From the cell containing the given text, extract its center point as (x, y) coordinate. 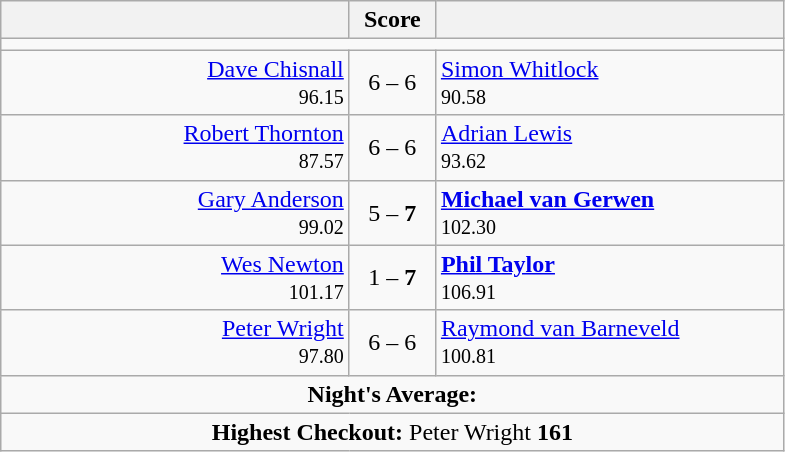
Phil Taylor 106.91 (610, 278)
Adrian Lewis 93.62 (610, 148)
Raymond van Barneveld 100.81 (610, 342)
Wes Newton 101.17 (176, 278)
Dave Chisnall 96.15 (176, 82)
1 – 7 (392, 278)
Peter Wright 97.80 (176, 342)
Gary Anderson 99.02 (176, 212)
Night's Average: (392, 394)
Score (392, 20)
Robert Thornton 87.57 (176, 148)
Michael van Gerwen 102.30 (610, 212)
Highest Checkout: Peter Wright 161 (392, 432)
5 – 7 (392, 212)
Simon Whitlock 90.58 (610, 82)
